Identify which cell holds the provided text, then report its (X, Y) central coordinate. 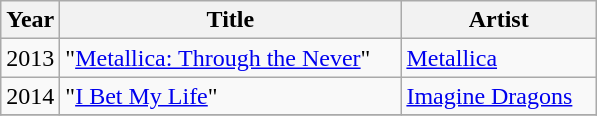
Imagine Dragons (499, 96)
2014 (30, 96)
"Metallica: Through the Never" (230, 58)
"I Bet My Life" (230, 96)
Artist (499, 20)
2013 (30, 58)
Title (230, 20)
Year (30, 20)
Metallica (499, 58)
